Pinpoint the cell where the given text exists, returning its [X, Y] midpoint coordinate. 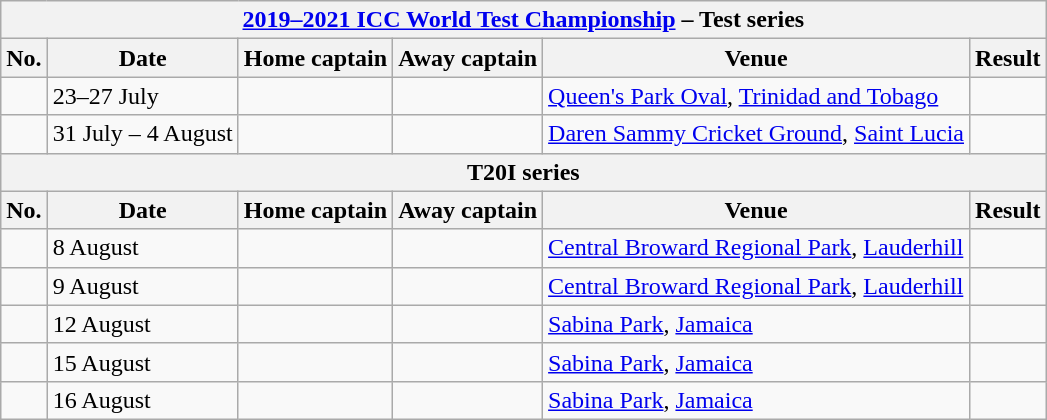
15 August [142, 362]
23–27 July [142, 96]
16 August [142, 400]
9 August [142, 286]
8 August [142, 248]
T20I series [524, 172]
Daren Sammy Cricket Ground, Saint Lucia [756, 134]
12 August [142, 324]
2019–2021 ICC World Test Championship – Test series [524, 20]
Queen's Park Oval, Trinidad and Tobago [756, 96]
31 July – 4 August [142, 134]
